Return (x, y) of the center of cell containing provided text 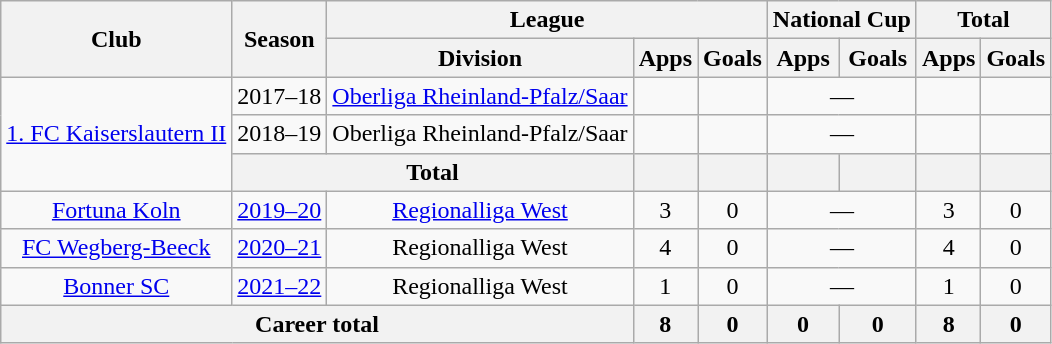
2017–18 (280, 96)
2018–19 (280, 134)
Fortuna Koln (116, 210)
Bonner SC (116, 286)
Season (280, 39)
League (547, 20)
Career total (317, 324)
2021–22 (280, 286)
2019–20 (280, 210)
2020–21 (280, 248)
Division (480, 58)
1. FC Kaiserslautern II (116, 134)
FC Wegberg-Beeck (116, 248)
Club (116, 39)
National Cup (842, 20)
